From the cell containing the given text, extract its center point as [x, y] coordinate. 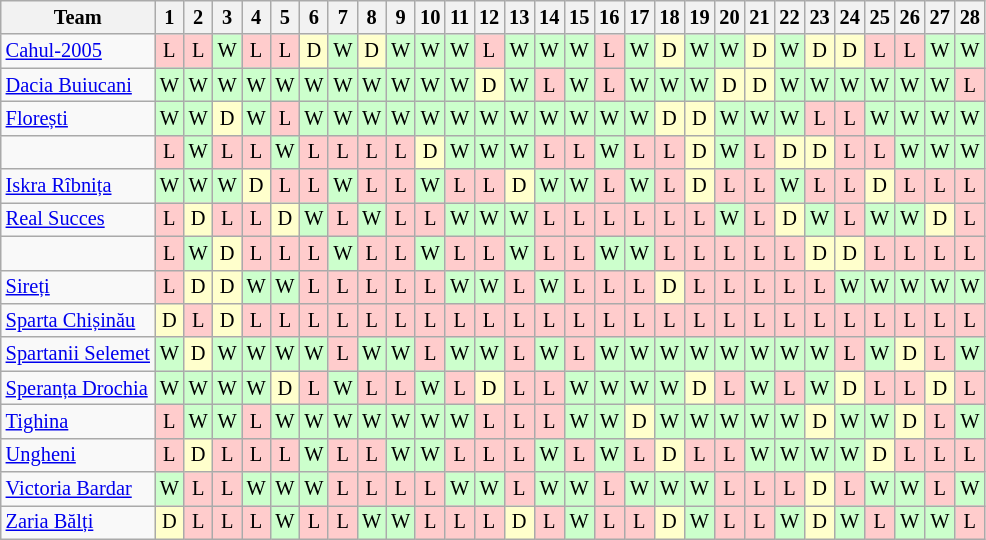
Speranța Drochia [78, 388]
Sparta Chișinău [78, 320]
12 [489, 17]
Dacia Buiucani [78, 85]
1 [170, 17]
11 [460, 17]
Tighina [78, 421]
21 [759, 17]
Sireți [78, 287]
26 [910, 17]
19 [699, 17]
17 [639, 17]
Cahul-2005 [78, 51]
9 [400, 17]
27 [940, 17]
Spartanii Selemet [78, 354]
Team [78, 17]
3 [228, 17]
Florești [78, 118]
23 [820, 17]
2 [198, 17]
Zaria Bălți [78, 522]
4 [256, 17]
10 [430, 17]
22 [790, 17]
Iskra Rîbnița [78, 186]
24 [850, 17]
Real Succes [78, 219]
5 [284, 17]
6 [314, 17]
28 [970, 17]
25 [880, 17]
14 [549, 17]
13 [519, 17]
Ungheni [78, 455]
15 [579, 17]
8 [372, 17]
20 [729, 17]
18 [669, 17]
16 [609, 17]
7 [342, 17]
Victoria Bardar [78, 489]
